Return the [x, y] coordinate for the center point of the cell that contains the specified text.  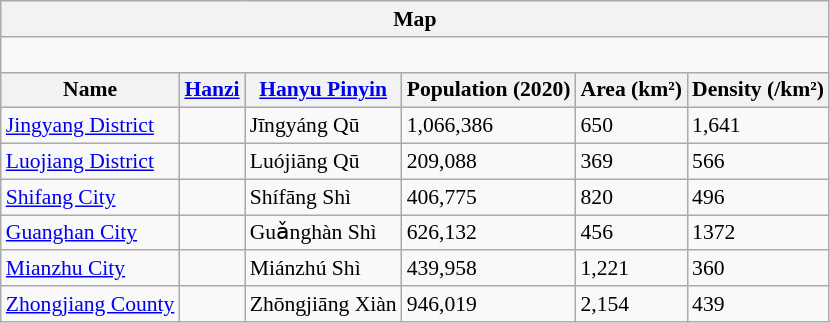
Shífāng Shì [324, 197]
2,154 [632, 304]
1,066,386 [489, 126]
360 [758, 269]
Zhōngjiāng Xiàn [324, 304]
946,019 [489, 304]
820 [632, 197]
Area (km²) [632, 90]
406,775 [489, 197]
626,132 [489, 233]
1,221 [632, 269]
650 [632, 126]
439,958 [489, 269]
439 [758, 304]
Population (2020) [489, 90]
1,641 [758, 126]
Jingyang District [90, 126]
Hanzi [212, 90]
Guǎnghàn Shì [324, 233]
Miánzhú Shì [324, 269]
369 [632, 162]
Luojiang District [90, 162]
Zhongjiang County [90, 304]
209,088 [489, 162]
Luójiāng Qū [324, 162]
Guanghan City [90, 233]
Name [90, 90]
496 [758, 197]
Density (/km²) [758, 90]
Jīngyáng Qū [324, 126]
Map [415, 19]
Shifang City [90, 197]
566 [758, 162]
1372 [758, 233]
Hanyu Pinyin [324, 90]
Mianzhu City [90, 269]
456 [632, 233]
